Search for the cell housing the specified text and yield its [x, y] center coordinate. 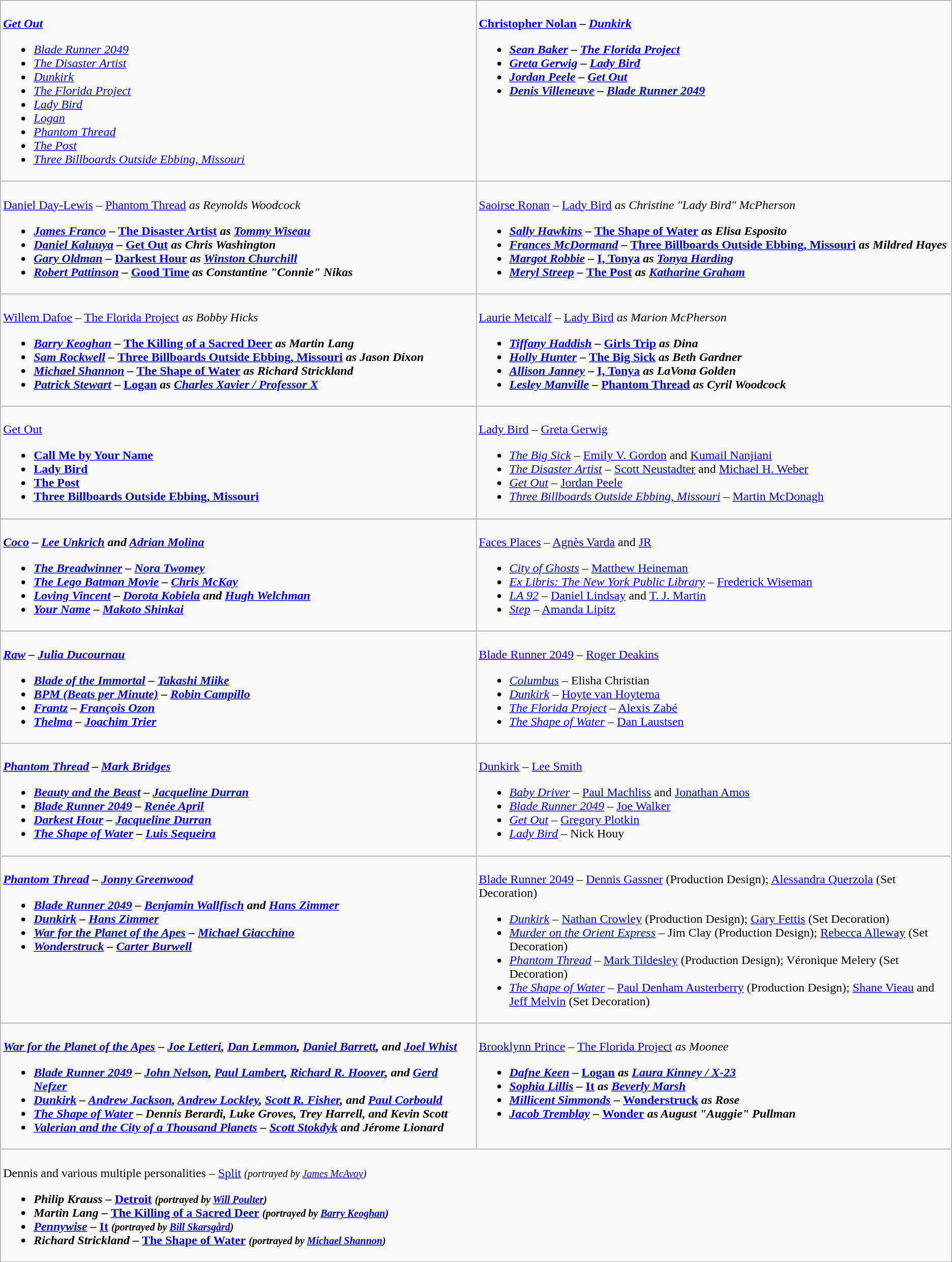
Get OutBlade Runner 2049The Disaster ArtistDunkirkThe Florida ProjectLady BirdLoganPhantom ThreadThe PostThree Billboards Outside Ebbing, Missouri [238, 91]
Raw – Julia DucournauBlade of the Immortal – Takashi MiikeBPM (Beats per Minute) – Robin CampilloFrantz – François OzonThelma – Joachim Trier [238, 687]
Dunkirk – Lee SmithBaby Driver – Paul Machliss and Jonathan AmosBlade Runner 2049 – Joe WalkerGet Out – Gregory PlotkinLady Bird – Nick Houy [714, 799]
Get OutCall Me by Your NameLady BirdThe PostThree Billboards Outside Ebbing, Missouri [238, 463]
Christopher Nolan – DunkirkSean Baker – The Florida ProjectGreta Gerwig – Lady BirdJordan Peele – Get OutDenis Villeneuve – Blade Runner 2049 [714, 91]
